Detect which cell encompasses the target text, then output its [X, Y] center coordinate. 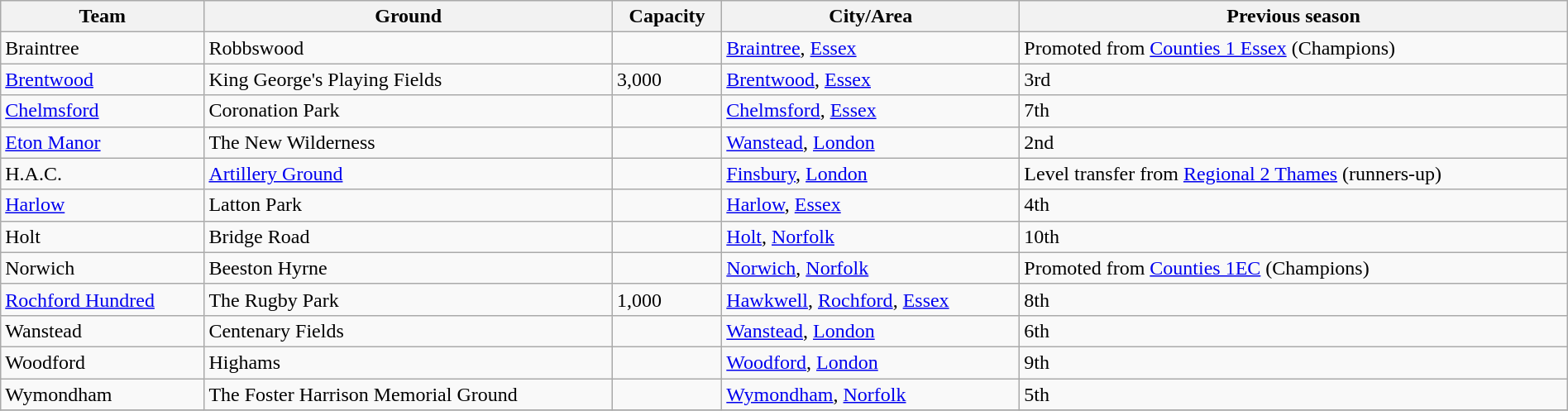
Holt, Norfolk [871, 237]
City/Area [871, 17]
The Rugby Park [409, 299]
Ground [409, 17]
Finsbury, London [871, 174]
Chelmsford [103, 111]
6th [1293, 331]
Team [103, 17]
Brentwood [103, 79]
Beeston Hyrne [409, 268]
Wymondham, Norfolk [871, 394]
H.A.C. [103, 174]
Level transfer from Regional 2 Thames (runners-up) [1293, 174]
Eton Manor [103, 142]
3,000 [667, 79]
5th [1293, 394]
Robbswood [409, 48]
Harlow [103, 205]
Woodford [103, 362]
10th [1293, 237]
Harlow, Essex [871, 205]
Wanstead [103, 331]
Braintree [103, 48]
Norwich, Norfolk [871, 268]
Latton Park [409, 205]
Hawkwell, Rochford, Essex [871, 299]
Promoted from Counties 1 Essex (Champions) [1293, 48]
4th [1293, 205]
Capacity [667, 17]
2nd [1293, 142]
Wymondham [103, 394]
Coronation Park [409, 111]
Norwich [103, 268]
1,000 [667, 299]
Rochford Hundred [103, 299]
The New Wilderness [409, 142]
Holt [103, 237]
Braintree, Essex [871, 48]
Brentwood, Essex [871, 79]
8th [1293, 299]
Centenary Fields [409, 331]
Chelmsford, Essex [871, 111]
7th [1293, 111]
Previous season [1293, 17]
King George's Playing Fields [409, 79]
Promoted from Counties 1EC (Champions) [1293, 268]
3rd [1293, 79]
Artillery Ground [409, 174]
Bridge Road [409, 237]
9th [1293, 362]
Woodford, London [871, 362]
The Foster Harrison Memorial Ground [409, 394]
Highams [409, 362]
